Determine the [x, y] coordinate at the center of the cell enclosing the given text.  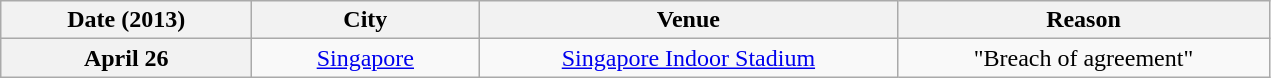
Singapore [366, 58]
"Breach of agreement" [1084, 58]
Date (2013) [126, 20]
April 26 [126, 58]
Reason [1084, 20]
Venue [688, 20]
Singapore Indoor Stadium [688, 58]
City [366, 20]
